Return [X, Y] of the center of cell containing provided text 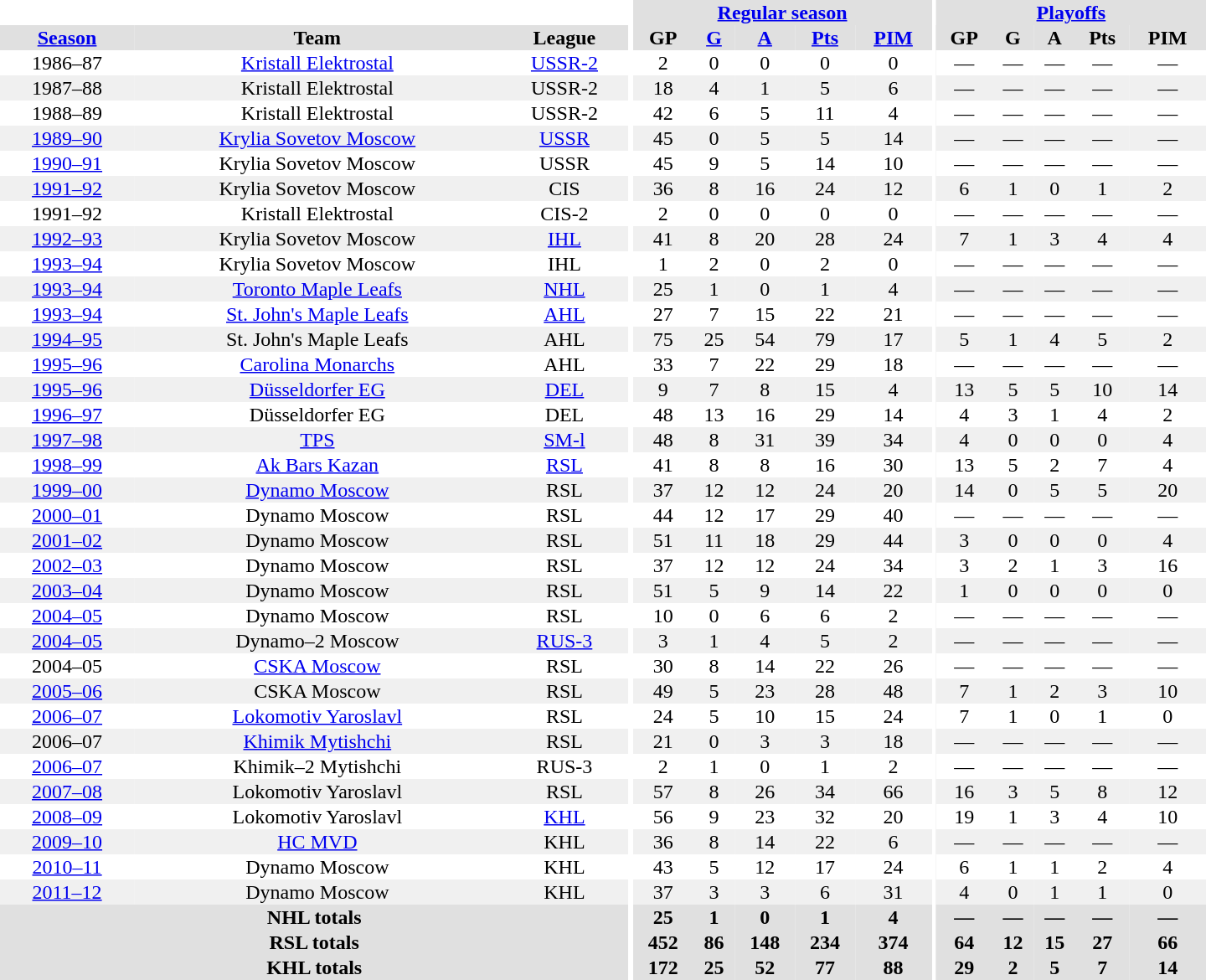
2009–10 [67, 842]
2007–08 [67, 792]
CIS [564, 188]
52 [765, 967]
1992–93 [67, 239]
2005–06 [67, 691]
42 [663, 113]
172 [663, 967]
NHL totals [314, 917]
Team [317, 38]
2003–04 [67, 591]
33 [663, 364]
1998–99 [67, 465]
1987–88 [67, 88]
148 [765, 942]
NHL [564, 289]
Ak Bars Kazan [317, 465]
Khimik–2 Mytishchi [317, 766]
1990–91 [67, 163]
1986–87 [67, 63]
Toronto Maple Leafs [317, 289]
19 [965, 817]
1994–95 [67, 339]
49 [663, 691]
1999–00 [67, 490]
2008–09 [67, 817]
79 [825, 339]
Playoffs [1071, 13]
86 [714, 942]
2002–03 [67, 565]
77 [825, 967]
64 [965, 942]
HC MVD [317, 842]
43 [663, 867]
56 [663, 817]
1988–89 [67, 113]
88 [893, 967]
1996–97 [67, 415]
2011–12 [67, 892]
2001–02 [67, 540]
Dynamo–2 Moscow [317, 641]
Season [67, 38]
40 [893, 515]
39 [825, 440]
KHL totals [314, 967]
Regular season [782, 13]
SM-l [564, 440]
RSL totals [314, 942]
CIS-2 [564, 214]
2010–11 [67, 867]
Khimik Mytishchi [317, 741]
75 [663, 339]
2000–01 [67, 515]
374 [893, 942]
1997–98 [67, 440]
Carolina Monarchs [317, 364]
452 [663, 942]
32 [825, 817]
234 [825, 942]
League [564, 38]
1989–90 [67, 138]
TPS [317, 440]
54 [765, 339]
57 [663, 792]
